For the text-containing cell, return its midpoint in (X, Y) coordinate format. 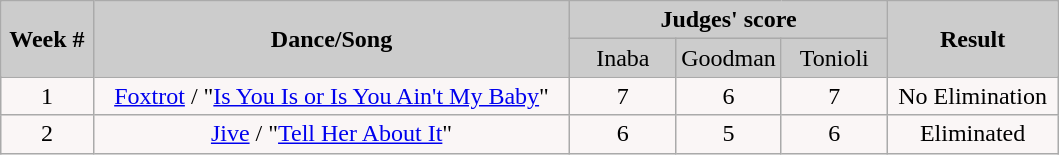
Foxtrot / "Is You Is or Is You Ain't My Baby" (332, 96)
5 (729, 134)
Week # (47, 39)
Judges' score (728, 20)
Goodman (729, 58)
Jive / "Tell Her About It" (332, 134)
No Elimination (972, 96)
Tonioli (834, 58)
1 (47, 96)
Eliminated (972, 134)
2 (47, 134)
Result (972, 39)
Inaba (623, 58)
Dance/Song (332, 39)
